Locate the cell with the specified text and output its (X, Y) center coordinate. 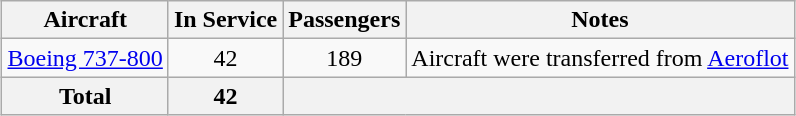
Passengers (344, 20)
Notes (600, 20)
Aircraft (85, 20)
Boeing 737-800 (85, 58)
189 (344, 58)
In Service (225, 20)
Aircraft were transferred from Aeroflot (600, 58)
Total (85, 96)
